Search for the cell housing the specified text and yield its (x, y) center coordinate. 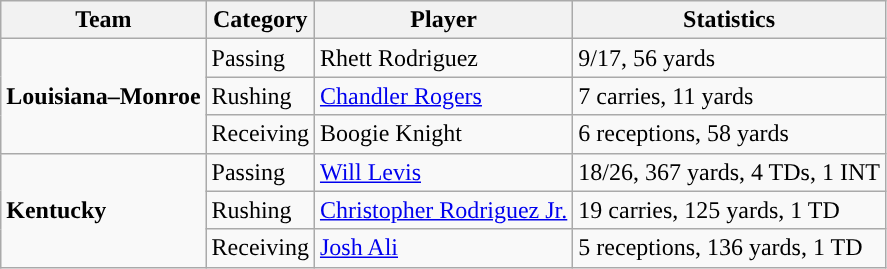
19 carries, 125 yards, 1 TD (730, 210)
Josh Ali (443, 248)
6 receptions, 58 yards (730, 134)
Louisiana–Monroe (104, 96)
Kentucky (104, 210)
5 receptions, 136 yards, 1 TD (730, 248)
Boogie Knight (443, 134)
7 carries, 11 yards (730, 96)
Statistics (730, 20)
Will Levis (443, 172)
Player (443, 20)
Category (260, 20)
Team (104, 20)
Chandler Rogers (443, 96)
Christopher Rodriguez Jr. (443, 210)
Rhett Rodriguez (443, 58)
9/17, 56 yards (730, 58)
18/26, 367 yards, 4 TDs, 1 INT (730, 172)
